Identify which cell holds the provided text, then report its (X, Y) central coordinate. 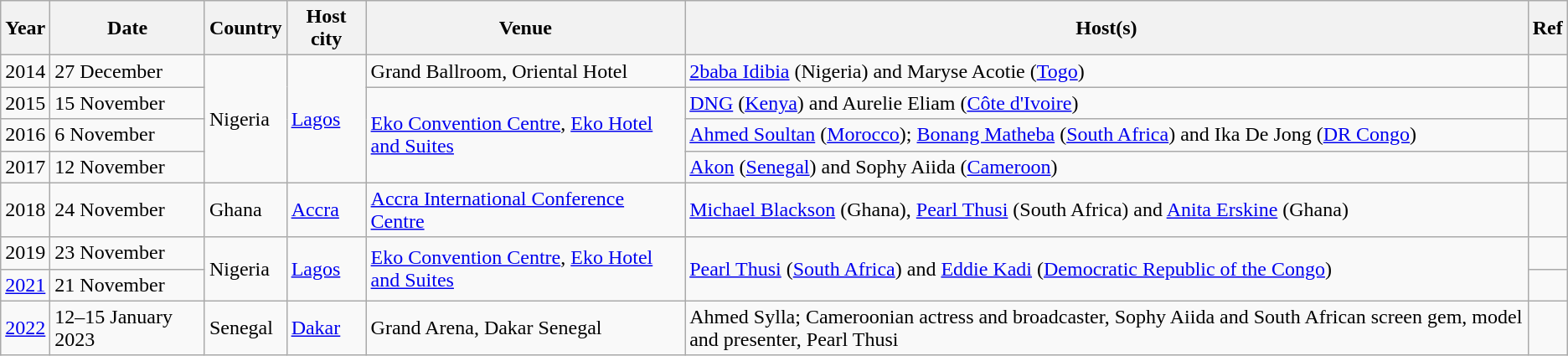
Ref (1548, 28)
Host(s) (1106, 28)
27 December (127, 71)
Year (25, 28)
Host city (327, 28)
Akon (Senegal) and Sophy Aiida (Cameroon) (1106, 167)
2021 (25, 285)
Ghana (245, 209)
Grand Arena, Dakar Senegal (526, 328)
2016 (25, 135)
Accra (327, 209)
Grand Ballroom, Oriental Hotel (526, 71)
Country (245, 28)
Venue (526, 28)
Ahmed Soultan (Morocco); Bonang Matheba (South Africa) and Ika De Jong (DR Congo) (1106, 135)
23 November (127, 253)
12–15 January 2023 (127, 328)
12 November (127, 167)
21 November (127, 285)
15 November (127, 103)
2019 (25, 253)
24 November (127, 209)
Pearl Thusi (South Africa) and Eddie Kadi (Democratic Republic of the Congo) (1106, 269)
2014 (25, 71)
2baba Idibia (Nigeria) and Maryse Acotie (Togo) (1106, 71)
Dakar (327, 328)
2015 (25, 103)
2022 (25, 328)
2018 (25, 209)
DNG (Kenya) and Aurelie Eliam (Côte d'Ivoire) (1106, 103)
Accra International Conference Centre (526, 209)
Senegal (245, 328)
2017 (25, 167)
Date (127, 28)
Michael Blackson (Ghana), Pearl Thusi (South Africa) and Anita Erskine (Ghana) (1106, 209)
6 November (127, 135)
Ahmed Sylla; Cameroonian actress and broadcaster, Sophy Aiida and South African screen gem, model and presenter, Pearl Thusi (1106, 328)
